Detect which cell encompasses the target text, then output its [X, Y] center coordinate. 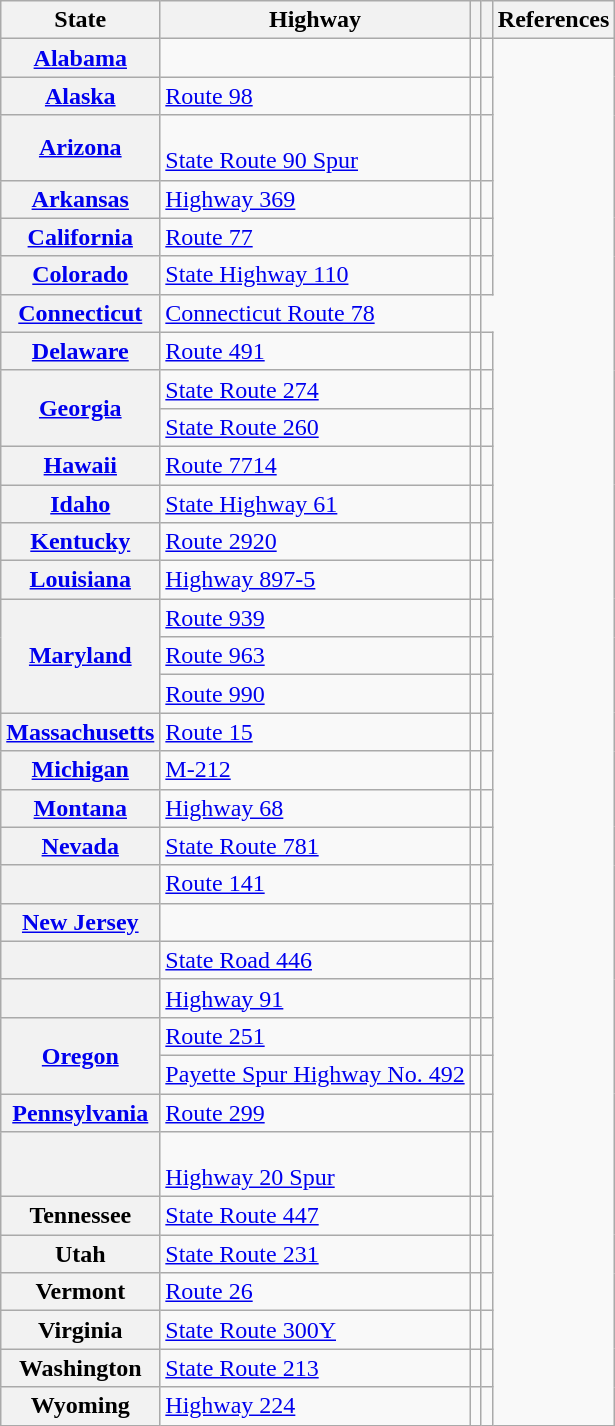
Route 77 [315, 237]
Payette Spur Highway No. 492 [315, 1074]
Highway 91 [315, 998]
Route 141 [315, 884]
Connecticut [80, 313]
Delaware [80, 351]
Route 990 [315, 694]
Kentucky [80, 542]
Alabama [80, 58]
Colorado [80, 275]
Connecticut Route 78 [315, 313]
Idaho [80, 503]
Maryland [80, 656]
Louisiana [80, 580]
Alaska [80, 96]
State Road 446 [315, 960]
Highway 897-5 [315, 580]
Route 15 [315, 732]
References [554, 20]
Virginia [80, 1330]
Route 251 [315, 1036]
Highway 224 [315, 1406]
Highway 68 [315, 808]
Route 26 [315, 1292]
State Route 447 [315, 1216]
M-212 [315, 770]
Vermont [80, 1292]
Route 939 [315, 618]
Hawaii [80, 465]
Tennessee [80, 1216]
Route 491 [315, 351]
Montana [80, 808]
Highway [315, 20]
Highway 20 Spur [315, 1164]
Route 7714 [315, 465]
State Route 274 [315, 389]
State Route 260 [315, 427]
Highway 369 [315, 199]
California [80, 237]
State Highway 61 [315, 503]
Route 963 [315, 656]
State Route 90 Spur [315, 148]
Washington [80, 1368]
Arizona [80, 148]
State [80, 20]
Massachusetts [80, 732]
Arkansas [80, 199]
Route 299 [315, 1113]
State Route 231 [315, 1254]
Wyoming [80, 1406]
Georgia [80, 408]
State Route 213 [315, 1368]
State Route 300Y [315, 1330]
Pennsylvania [80, 1113]
Nevada [80, 846]
Michigan [80, 770]
Oregon [80, 1055]
State Route 781 [315, 846]
State Highway 110 [315, 275]
Route 2920 [315, 542]
Utah [80, 1254]
Route 98 [315, 96]
New Jersey [80, 922]
